Locate the cell with the specified text and output its (X, Y) center coordinate. 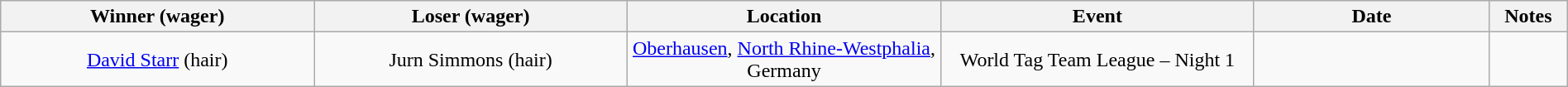
Winner (wager) (157, 17)
Jurn Simmons (hair) (471, 60)
Loser (wager) (471, 17)
Notes (1528, 17)
David Starr (hair) (157, 60)
Date (1371, 17)
Location (784, 17)
World Tag Team League – Night 1 (1097, 60)
Event (1097, 17)
Oberhausen, North Rhine-Westphalia, Germany (784, 60)
